Search for the cell housing the specified text and yield its [x, y] center coordinate. 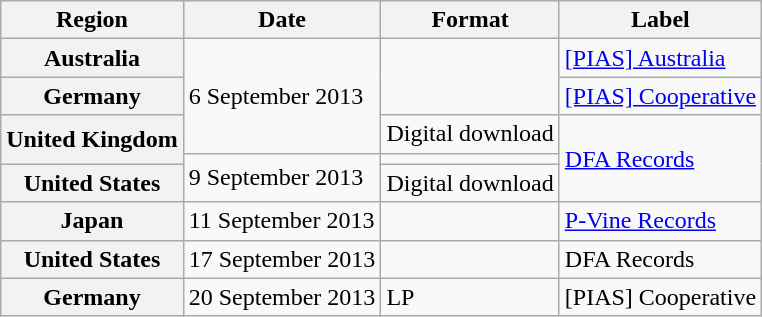
Format [470, 20]
Australia [92, 58]
P-Vine Records [660, 221]
Date [282, 20]
LP [470, 297]
United Kingdom [92, 140]
Label [660, 20]
6 September 2013 [282, 96]
20 September 2013 [282, 297]
Region [92, 20]
[PIAS] Australia [660, 58]
17 September 2013 [282, 259]
9 September 2013 [282, 178]
Japan [92, 221]
11 September 2013 [282, 221]
